Output the [x, y] coordinate of the center of the cell containing the given text.  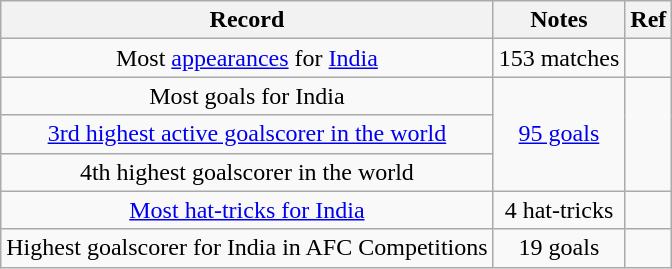
3rd highest active goalscorer in the world [247, 134]
153 matches [559, 58]
Highest goalscorer for India in AFC Competitions [247, 248]
Notes [559, 20]
4th highest goalscorer in the world [247, 172]
Most goals for India [247, 96]
Most hat-tricks for India [247, 210]
19 goals [559, 248]
Record [247, 20]
4 hat-tricks [559, 210]
Most appearances for India [247, 58]
95 goals [559, 134]
Ref [648, 20]
